Output the (X, Y) coordinate of the center of the cell containing the given text.  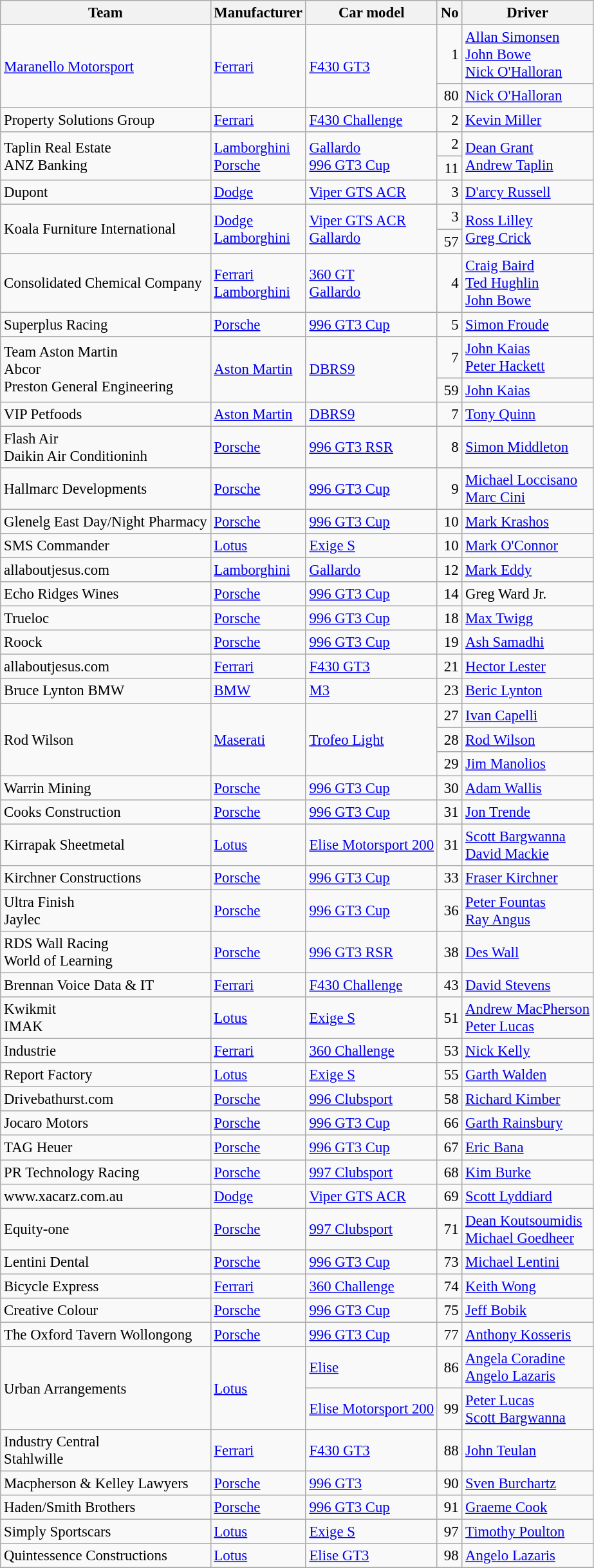
Peter Lucas Scott Bargwanna (528, 1408)
Scott Lyddiard (528, 1196)
Dupont (106, 192)
Taplin Real EstateANZ Banking (106, 156)
PR Technology Racing (106, 1172)
97 (449, 1532)
Urban Arrangements (106, 1388)
John Kaias Peter Hackett (528, 357)
86 (449, 1367)
43 (449, 985)
Driver (528, 13)
Haden/Smith Brothers (106, 1507)
Sven Burchartz (528, 1484)
Lentini Dental (106, 1262)
91 (449, 1507)
RDS Wall Racing World of Learning (106, 953)
Jeff Bobik (528, 1311)
Nick O'Halloran (528, 96)
Team (106, 13)
11 (449, 169)
Jim Manolios (528, 763)
Property Solutions Group (106, 120)
59 (449, 390)
Keith Wong (528, 1286)
Simon Froude (528, 324)
4 (449, 283)
27 (449, 715)
www.xacarz.com.au (106, 1196)
Max Twigg (528, 619)
Gallardo 996 GT3 Cup (371, 156)
Equity-one (106, 1229)
66 (449, 1123)
Tony Quinn (528, 415)
M3 (371, 691)
58 (449, 1099)
Lamborghini Porsche (258, 156)
51 (449, 1018)
Macpherson & Kelley Lawyers (106, 1484)
Ultra Finish Jaylec (106, 910)
Industrie (106, 1051)
Manufacturer (258, 13)
Creative Colour (106, 1311)
Car model (371, 13)
Brennan Voice Data & IT (106, 985)
23 (449, 691)
Michael Loccisano Marc Cini (528, 489)
Elise (371, 1367)
28 (449, 740)
Andrew MacPherson Peter Lucas (528, 1018)
Jocaro Motors (106, 1123)
Trofeo Light (371, 739)
8 (449, 447)
Nick Kelly (528, 1051)
Kevin Miller (528, 120)
33 (449, 878)
Fraser Kirchner (528, 878)
73 (449, 1262)
Cooks Construction (106, 812)
Greg Ward Jr. (528, 594)
Quintessence Constructions (106, 1556)
Kirchner Constructions (106, 878)
Dean Grant Andrew Taplin (528, 156)
99 (449, 1408)
Angelo Lazaris (528, 1556)
Hector Lester (528, 667)
Industry CentralStahlwille (106, 1451)
Kirrapak Sheetmetal (106, 845)
Mark Eddy (528, 570)
Mark O'Connor (528, 546)
14 (449, 594)
Team Aston Martin Abcor Preston General Engineering (106, 369)
21 (449, 667)
Richard Kimber (528, 1099)
Glenelg East Day/Night Pharmacy (106, 521)
Viper GTS ACRGallardo (371, 229)
David Stevens (528, 985)
80 (449, 96)
Craig Baird Ted Hughlin John Bowe (528, 283)
Garth Rainsbury (528, 1123)
Koala Furniture International (106, 229)
88 (449, 1451)
D'arcy Russell (528, 192)
Kwikmit IMAK (106, 1018)
Bruce Lynton BMW (106, 691)
Beric Lynton (528, 691)
Timothy Poulton (528, 1532)
Des Wall (528, 953)
BMW (258, 691)
77 (449, 1334)
1 (449, 55)
Gallardo (371, 570)
Simply Sportscars (106, 1532)
Flash Air Daikin Air Conditioninh (106, 447)
Drivebathurst.com (106, 1099)
12 (449, 570)
DodgeLamborghini (258, 229)
Lamborghini (258, 570)
Scott Bargwanna David Mackie (528, 845)
18 (449, 619)
57 (449, 241)
Consolidated Chemical Company (106, 283)
38 (449, 953)
55 (449, 1075)
The Oxford Tavern Wollongong (106, 1334)
Echo Ridges Wines (106, 594)
Dean Koutsoumidis Michael Goedheer (528, 1229)
Mark Krashos (528, 521)
Superplus Racing (106, 324)
74 (449, 1286)
SMS Commander (106, 546)
Ash Samadhi (528, 642)
Anthony Kosseris (528, 1334)
No (449, 13)
90 (449, 1484)
69 (449, 1196)
Maserati (258, 739)
Adam Wallis (528, 788)
FerrariLamborghini (258, 283)
TAG Heuer (106, 1148)
996 Clubsport (371, 1099)
Ivan Capelli (528, 715)
Angela Coradine Angelo Lazaris (528, 1367)
5 (449, 324)
Report Factory (106, 1075)
98 (449, 1556)
29 (449, 763)
Warrin Mining (106, 788)
Ross Lilley Greg Crick (528, 229)
Allan Simonsen John Bowe Nick O'Halloran (528, 55)
30 (449, 788)
53 (449, 1051)
Kim Burke (528, 1172)
Trueloc (106, 619)
75 (449, 1311)
36 (449, 910)
Michael Lentini (528, 1262)
Jon Trende (528, 812)
996 GT3 (371, 1484)
Eric Bana (528, 1148)
John Kaias (528, 390)
67 (449, 1148)
19 (449, 642)
71 (449, 1229)
360 GTGallardo (371, 283)
68 (449, 1172)
John Teulan (528, 1451)
Garth Walden (528, 1075)
Maranello Motorsport (106, 67)
Elise GT3 (371, 1556)
Bicycle Express (106, 1286)
VIP Petfoods (106, 415)
Peter Fountas Ray Angus (528, 910)
Hallmarc Developments (106, 489)
Graeme Cook (528, 1507)
9 (449, 489)
Roock (106, 642)
Simon Middleton (528, 447)
